Return [X, Y] of the center of cell containing provided text 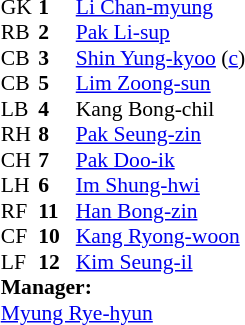
CF [20, 237]
11 [57, 211]
LH [20, 185]
2 [57, 33]
8 [57, 135]
12 [57, 262]
6 [57, 185]
RB [20, 33]
RH [20, 135]
10 [57, 237]
Manager: [123, 287]
3 [57, 58]
4 [57, 109]
RF [20, 211]
7 [57, 160]
LB [20, 109]
5 [57, 83]
LF [20, 262]
CH [20, 160]
